Provide the [X, Y] coordinate of the cell's center where the given text is located.  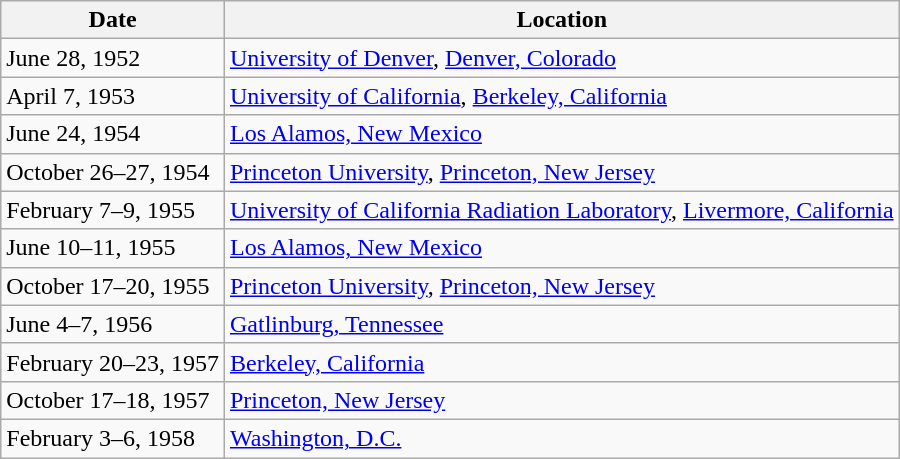
February 3–6, 1958 [113, 438]
Location [562, 20]
February 7–9, 1955 [113, 210]
June 10–11, 1955 [113, 248]
June 24, 1954 [113, 134]
October 17–18, 1957 [113, 400]
April 7, 1953 [113, 96]
Berkeley, California [562, 362]
February 20–23, 1957 [113, 362]
June 28, 1952 [113, 58]
Washington, D.C. [562, 438]
October 17–20, 1955 [113, 286]
University of Denver, Denver, Colorado [562, 58]
Date [113, 20]
October 26–27, 1954 [113, 172]
University of California, Berkeley, California [562, 96]
June 4–7, 1956 [113, 324]
Gatlinburg, Tennessee [562, 324]
University of California Radiation Laboratory, Livermore, California [562, 210]
Princeton, New Jersey [562, 400]
